Search for the cell housing the specified text and yield its [x, y] center coordinate. 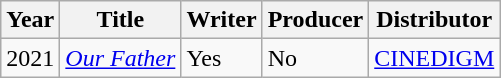
2021 [30, 58]
Writer [222, 20]
Distributor [434, 20]
CINEDIGM [434, 58]
Title [120, 20]
No [316, 58]
Our Father [120, 58]
Yes [222, 58]
Producer [316, 20]
Year [30, 20]
